Scan for the cell matching the given text and deliver its (X, Y) coordinate at center. 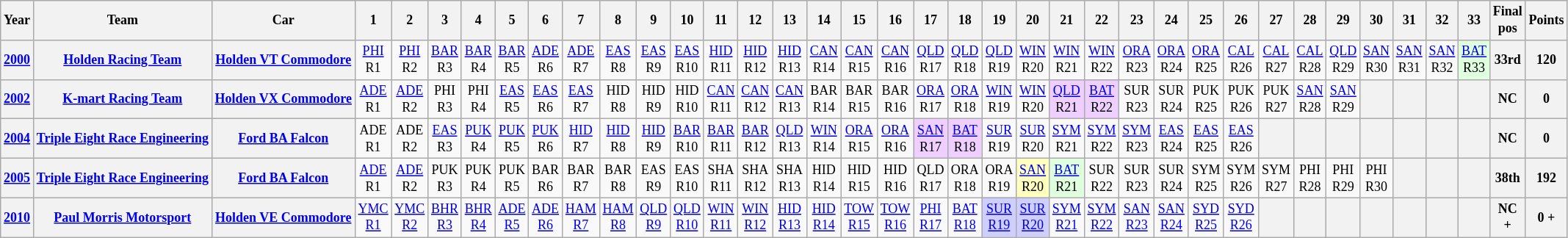
NC + (1507, 217)
HIDR12 (755, 59)
EASR25 (1206, 139)
ORAR17 (931, 99)
BATR21 (1066, 178)
9 (654, 21)
QLDR21 (1066, 99)
BARR10 (687, 139)
SANR23 (1137, 217)
PUKR27 (1276, 99)
SHAR12 (755, 178)
192 (1547, 178)
PUKR6 (546, 139)
EASR6 (546, 99)
Holden VT Commodore (283, 59)
7 (580, 21)
SANR30 (1376, 59)
CALR26 (1241, 59)
3 (445, 21)
14 (824, 21)
SYMR27 (1276, 178)
CALR28 (1310, 59)
TOWR16 (895, 217)
HIDR15 (859, 178)
PHIR17 (931, 217)
BARR14 (824, 99)
6 (546, 21)
25 (1206, 21)
SANR24 (1172, 217)
EASR5 (512, 99)
CANR12 (755, 99)
SHAR11 (721, 178)
WINR19 (999, 99)
PHIR3 (445, 99)
26 (1241, 21)
PUKR25 (1206, 99)
PHIR1 (373, 59)
SYDR26 (1241, 217)
31 (1409, 21)
HIDR16 (895, 178)
ORAR19 (999, 178)
2004 (18, 139)
1 (373, 21)
PHIR2 (410, 59)
SANR32 (1442, 59)
QLDR29 (1343, 59)
PHIR4 (478, 99)
YMCR2 (410, 217)
Holden Racing Team (122, 59)
PHIR29 (1343, 178)
PHIR30 (1376, 178)
2002 (18, 99)
BARR3 (445, 59)
Year (18, 21)
18 (965, 21)
27 (1276, 21)
16 (895, 21)
CANR11 (721, 99)
PUKR26 (1241, 99)
5 (512, 21)
QLDR19 (999, 59)
SHAR13 (790, 178)
BARR4 (478, 59)
QLDR13 (790, 139)
SYMR25 (1206, 178)
EASR26 (1241, 139)
SANR29 (1343, 99)
BATR33 (1475, 59)
HAMR7 (580, 217)
K-mart Racing Team (122, 99)
CANR16 (895, 59)
33 (1475, 21)
10 (687, 21)
SYMR26 (1241, 178)
2005 (18, 178)
13 (790, 21)
20 (1033, 21)
Paul Morris Motorsport (122, 217)
HIDR11 (721, 59)
Holden VX Commodore (283, 99)
SANR20 (1033, 178)
38th (1507, 178)
Final pos (1507, 21)
Holden VE Commodore (283, 217)
HIDR7 (580, 139)
WINR22 (1102, 59)
BARR16 (895, 99)
32 (1442, 21)
BARR7 (580, 178)
0 + (1547, 217)
CANR14 (824, 59)
EASR8 (618, 59)
120 (1547, 59)
BHRR3 (445, 217)
QLDR18 (965, 59)
QLDR10 (687, 217)
Car (283, 21)
HIDR10 (687, 99)
Team (122, 21)
ORAR16 (895, 139)
ORAR15 (859, 139)
ORAR23 (1137, 59)
SURR22 (1102, 178)
24 (1172, 21)
SYDR25 (1206, 217)
BHRR4 (478, 217)
19 (999, 21)
WINR11 (721, 217)
8 (618, 21)
21 (1066, 21)
29 (1343, 21)
BARR6 (546, 178)
15 (859, 21)
17 (931, 21)
ORAR24 (1172, 59)
BARR5 (512, 59)
ADER5 (512, 217)
28 (1310, 21)
BARR8 (618, 178)
SANR28 (1310, 99)
12 (755, 21)
2 (410, 21)
23 (1137, 21)
4 (478, 21)
QLDR9 (654, 217)
SYMR23 (1137, 139)
EASR24 (1172, 139)
TOWR15 (859, 217)
PUKR3 (445, 178)
CANR15 (859, 59)
SANR31 (1409, 59)
YMCR1 (373, 217)
11 (721, 21)
WINR14 (824, 139)
BARR15 (859, 99)
BARR12 (755, 139)
22 (1102, 21)
ORAR25 (1206, 59)
2000 (18, 59)
SANR17 (931, 139)
CANR13 (790, 99)
HAMR8 (618, 217)
BATR22 (1102, 99)
ADER7 (580, 59)
WINR12 (755, 217)
EASR3 (445, 139)
PHIR28 (1310, 178)
Points (1547, 21)
WINR21 (1066, 59)
30 (1376, 21)
EASR7 (580, 99)
CALR27 (1276, 59)
33rd (1507, 59)
2010 (18, 217)
BARR11 (721, 139)
